Output the [X, Y] coordinate of the center of the cell containing the given text.  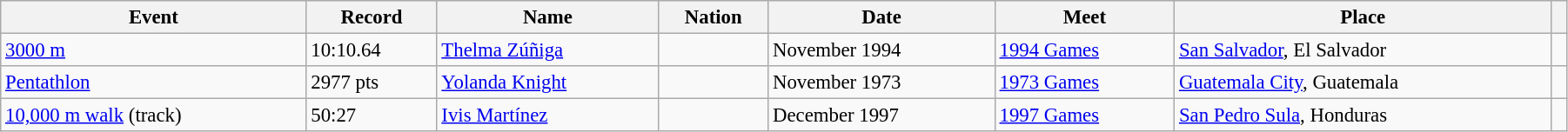
50:27 [372, 115]
Name [548, 17]
Event [153, 17]
10:10.64 [372, 50]
San Pedro Sula, Honduras [1363, 115]
November 1973 [882, 82]
Place [1363, 17]
Thelma Zúñiga [548, 50]
1973 Games [1084, 82]
1994 Games [1084, 50]
Record [372, 17]
Yolanda Knight [548, 82]
Nation [714, 17]
Ivis Martínez [548, 115]
Date [882, 17]
3000 m [153, 50]
San Salvador, El Salvador [1363, 50]
November 1994 [882, 50]
Pentathlon [153, 82]
1997 Games [1084, 115]
10,000 m walk (track) [153, 115]
Meet [1084, 17]
Guatemala City, Guatemala [1363, 82]
2977 pts [372, 82]
December 1997 [882, 115]
